Return [x, y] of the center of cell containing provided text 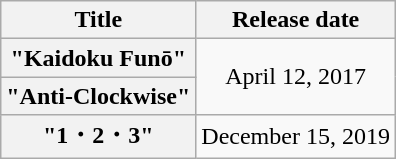
December 15, 2019 [296, 136]
Release date [296, 20]
"Anti-Clockwise" [98, 96]
"Kaidoku Funō" [98, 58]
April 12, 2017 [296, 77]
"1・2・3" [98, 136]
Title [98, 20]
